Capture the cell that displays the provided text and extract its [x, y] central coordinate. 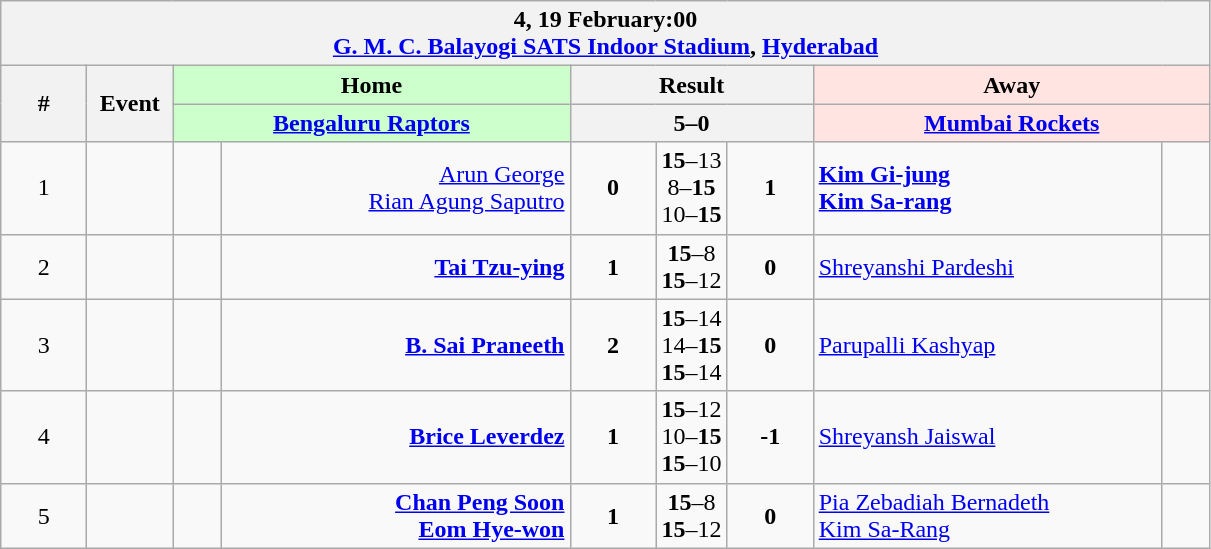
# [44, 104]
Chan Peng Soon Eom Hye-won [396, 516]
15–1210–1515–10 [692, 437]
5 [44, 516]
Shreyansh Jaiswal [988, 437]
Result [692, 85]
Event [130, 104]
-1 [770, 437]
15–138–1510–15 [692, 188]
B. Sai Praneeth [396, 345]
5–0 [692, 123]
Arun George Rian Agung Saputro [396, 188]
Shreyanshi Pardeshi [988, 266]
Bengaluru Raptors [372, 123]
Away [1012, 85]
Brice Leverdez [396, 437]
3 [44, 345]
Pia Zebadiah Bernadeth Kim Sa-Rang [988, 516]
Kim Gi-jung Kim Sa-rang [988, 188]
Home [372, 85]
Parupalli Kashyap [988, 345]
15–1414–1515–14 [692, 345]
Mumbai Rockets [1012, 123]
Tai Tzu-ying [396, 266]
4 [44, 437]
4, 19 February:00G. M. C. Balayogi SATS Indoor Stadium, Hyderabad [606, 34]
